Output the [X, Y] coordinate of the center of the cell containing the given text.  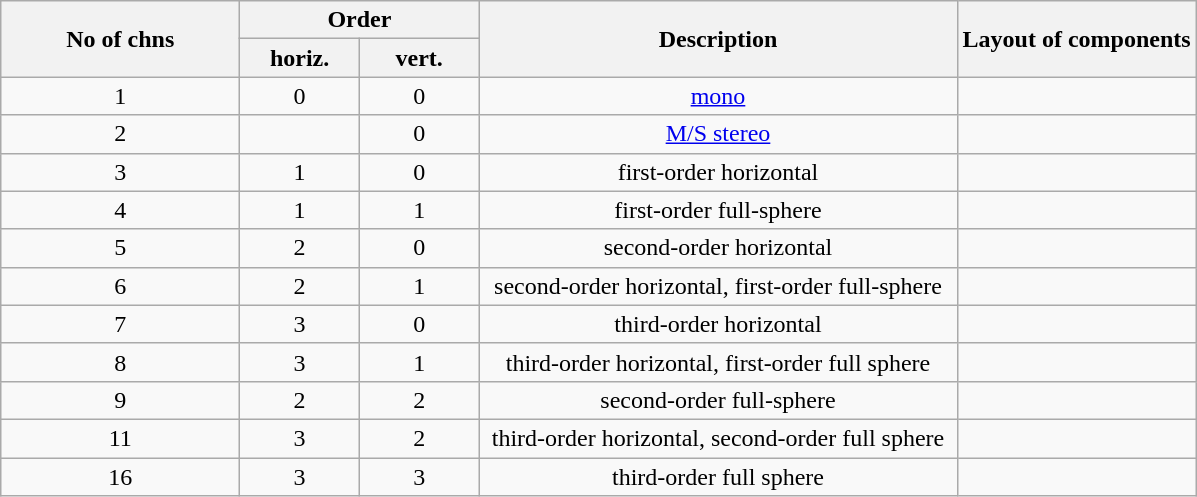
Layout of components [1076, 39]
third-order horizontal [718, 324]
4 [120, 210]
first-order horizontal [718, 172]
mono [718, 96]
M/S stereo [718, 134]
second-order horizontal, first-order full-sphere [718, 286]
No of chns [120, 39]
7 [120, 324]
5 [120, 248]
9 [120, 400]
11 [120, 438]
third-order horizontal, first-order full sphere [718, 362]
third-order horizontal, second-order full sphere [718, 438]
8 [120, 362]
first-order full-sphere [718, 210]
Order [360, 20]
Description [718, 39]
second-order horizontal [718, 248]
6 [120, 286]
third-order full sphere [718, 477]
16 [120, 477]
vert. [419, 58]
horiz. [300, 58]
second-order full-sphere [718, 400]
